From the cell containing the given text, extract its center point as (x, y) coordinate. 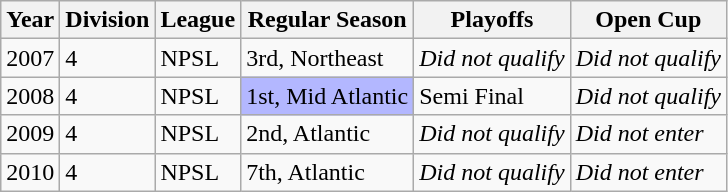
2009 (30, 134)
1st, Mid Atlantic (328, 96)
2nd, Atlantic (328, 134)
Year (30, 20)
3rd, Northeast (328, 58)
Regular Season (328, 20)
Semi Final (492, 96)
2007 (30, 58)
2008 (30, 96)
7th, Atlantic (328, 172)
2010 (30, 172)
League (198, 20)
Open Cup (648, 20)
Playoffs (492, 20)
Division (108, 20)
